Output the (x, y) coordinate of the center of the cell containing the given text.  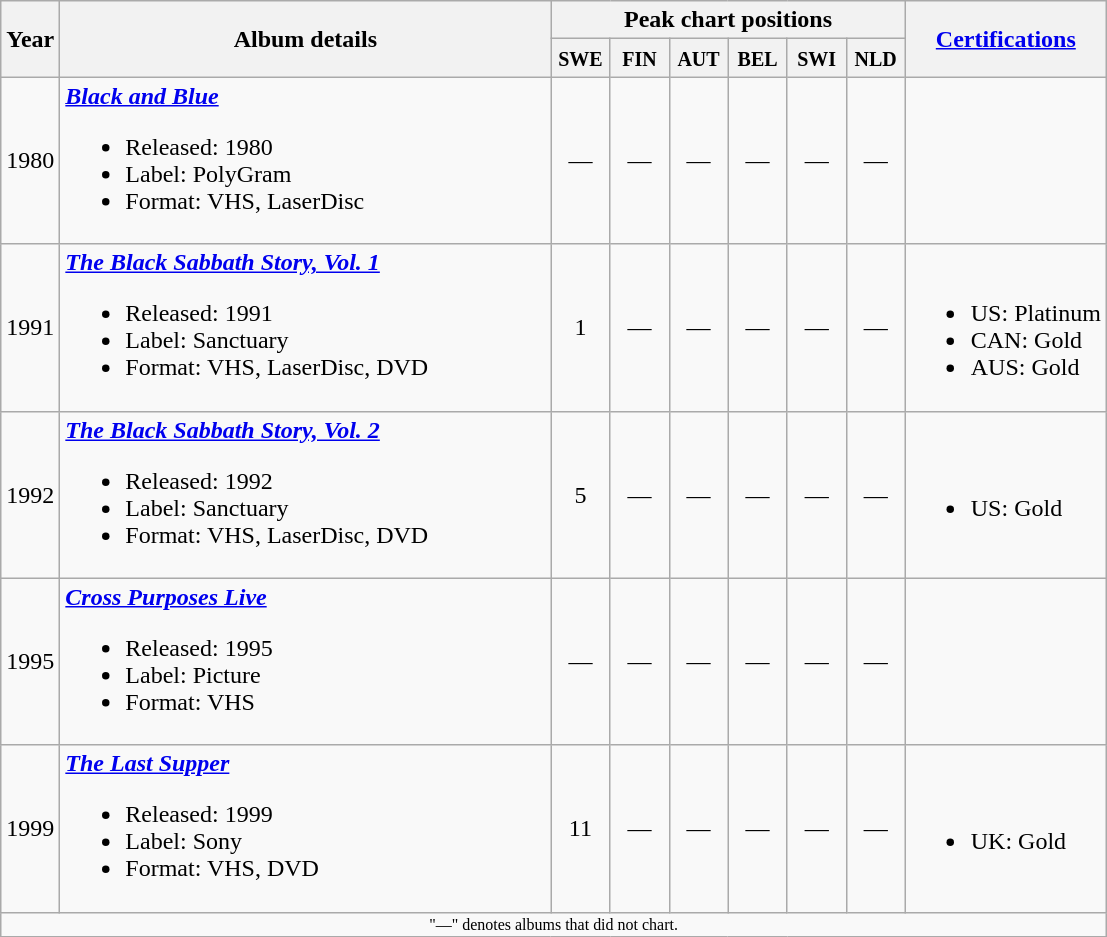
Cross Purposes LiveReleased: 1995Label: PictureFormat: VHS (306, 662)
Year (30, 39)
The Last SupperReleased: 1999Label: SonyFormat: VHS, DVD (306, 828)
1992 (30, 494)
11 (580, 828)
UK: Gold (1006, 828)
US: PlatinumCAN: GoldAUS: Gold (1006, 328)
NLD (876, 58)
SWE (580, 58)
AUT (698, 58)
5 (580, 494)
1980 (30, 160)
1995 (30, 662)
FIN (640, 58)
SWI (816, 58)
BEL (758, 58)
The Black Sabbath Story, Vol. 2Released: 1992Label: SanctuaryFormat: VHS, LaserDisc, DVD (306, 494)
1 (580, 328)
US: Gold (1006, 494)
1999 (30, 828)
1991 (30, 328)
"—" denotes albums that did not chart. (554, 924)
Certifications (1006, 39)
The Black Sabbath Story, Vol. 1Released: 1991Label: SanctuaryFormat: VHS, LaserDisc, DVD (306, 328)
Black and BlueReleased: 1980Label: PolyGramFormat: VHS, LaserDisc (306, 160)
Peak chart positions (728, 20)
Album details (306, 39)
